Locate the cell with the specified text and output its [x, y] center coordinate. 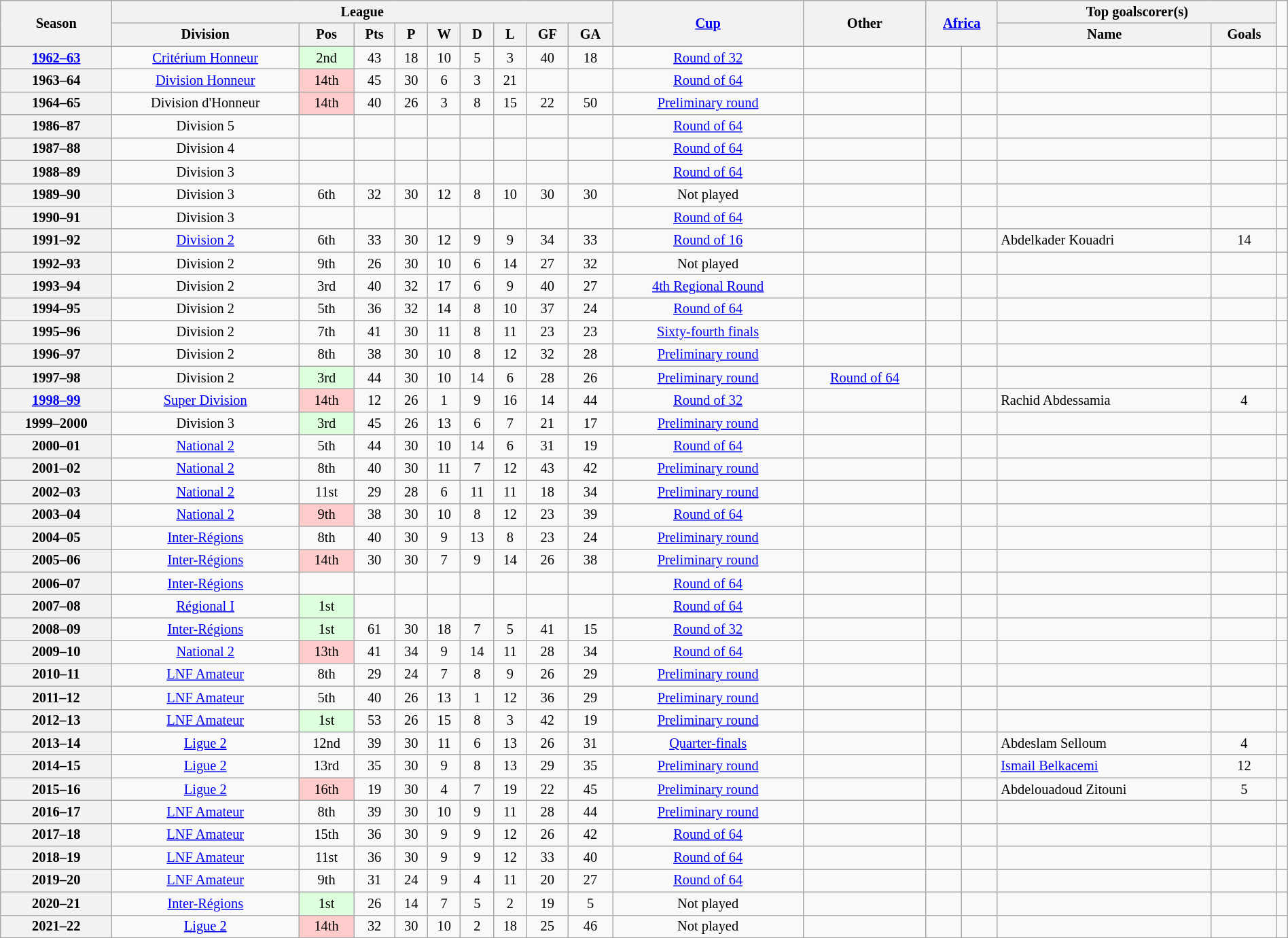
Pos [327, 35]
1993–94 [56, 286]
53 [374, 721]
2019–20 [56, 880]
D [477, 35]
Division d'Honneur [205, 103]
Top goalscorer(s) [1137, 12]
46 [591, 926]
2011–12 [56, 698]
League [363, 12]
1995–96 [56, 332]
Division 5 [205, 126]
1964–65 [56, 103]
Goals [1244, 35]
Africa [962, 23]
2021–22 [56, 926]
2007–08 [56, 606]
GF [548, 35]
Division Honneur [205, 80]
Abdelkader Kouadri [1105, 240]
1986–87 [56, 126]
2002–03 [56, 492]
W [444, 35]
13rd [327, 766]
Abdeslam Selloum [1105, 743]
Division 4 [205, 149]
Season [56, 23]
2014–15 [56, 766]
1992–93 [56, 264]
13th [327, 652]
2009–10 [56, 652]
4th Regional Round [708, 286]
7th [327, 332]
12nd [327, 743]
1991–92 [56, 240]
Régional I [205, 606]
Critérium Honneur [205, 58]
2013–14 [56, 743]
2003–04 [56, 515]
16th [327, 789]
2006–07 [56, 583]
GA [591, 35]
Round of 16 [708, 240]
Quarter-finals [708, 743]
Cup [708, 23]
1998–99 [56, 400]
Division [205, 35]
61 [374, 629]
2015–16 [56, 789]
37 [548, 309]
2020–21 [56, 903]
Pts [374, 35]
2000–01 [56, 446]
2016–17 [56, 812]
2018–19 [56, 858]
15th [327, 835]
1999–2000 [56, 423]
16 [511, 400]
Rachid Abdessamia [1105, 400]
2001–02 [56, 469]
2012–13 [56, 721]
Ismail Belkacemi [1105, 766]
Super Division [205, 400]
1997–98 [56, 378]
2005–06 [56, 560]
P [412, 35]
2010–11 [56, 674]
1988–89 [56, 172]
1962–63 [56, 58]
2004–05 [56, 537]
1990–91 [56, 217]
1963–64 [56, 80]
2008–09 [56, 629]
2017–18 [56, 835]
1996–97 [56, 355]
Sixty-fourth finals [708, 332]
Abdelouadoud Zitouni [1105, 789]
20 [548, 880]
1989–90 [56, 195]
L [511, 35]
1987–88 [56, 149]
1994–95 [56, 309]
50 [591, 103]
Name [1105, 35]
Other [865, 23]
2nd [327, 58]
25 [548, 926]
